Output the [X, Y] coordinate of the center of the cell containing the given text.  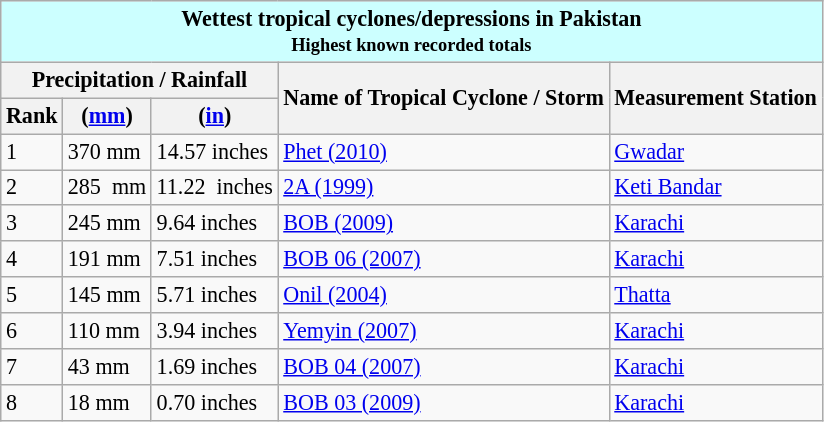
18 mm [108, 402]
BOB 03 (2009) [444, 402]
Gwadar [716, 151]
BOB 04 (2007) [444, 366]
5 [32, 295]
370 mm [108, 151]
(mm) [108, 116]
9.64 inches [214, 223]
43 mm [108, 366]
1.69 inches [214, 366]
4 [32, 259]
3.94 inches [214, 330]
Onil (2004) [444, 295]
2A (1999) [444, 187]
1 [32, 151]
Phet (2010) [444, 151]
191 mm [108, 259]
Keti Bandar [716, 187]
145 mm [108, 295]
7.51 inches [214, 259]
Thatta [716, 295]
11.22 inches [214, 187]
Yemyin (2007) [444, 330]
3 [32, 223]
5.71 inches [214, 295]
110 mm [108, 330]
245 mm [108, 223]
7 [32, 366]
Wettest tropical cyclones/depressions in PakistanHighest known recorded totals [412, 30]
14.57 inches [214, 151]
Name of Tropical Cyclone / Storm [444, 98]
BOB 06 (2007) [444, 259]
6 [32, 330]
0.70 inches [214, 402]
Measurement Station [716, 98]
8 [32, 402]
(in) [214, 116]
BOB (2009) [444, 223]
285 mm [108, 187]
Rank [32, 116]
2 [32, 187]
Precipitation / Rainfall [140, 80]
